Pinpoint the cell where the given text exists, returning its (X, Y) midpoint coordinate. 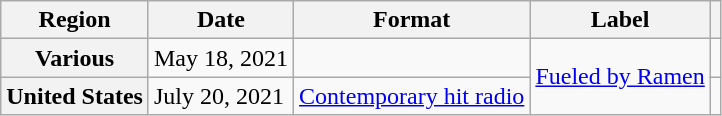
Label (620, 20)
May 18, 2021 (220, 58)
Format (412, 20)
Contemporary hit radio (412, 96)
July 20, 2021 (220, 96)
Fueled by Ramen (620, 77)
Region (75, 20)
Various (75, 58)
United States (75, 96)
Date (220, 20)
